For the text-containing cell, return its midpoint in (X, Y) coordinate format. 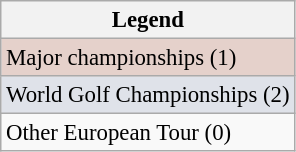
World Golf Championships (2) (148, 95)
Major championships (1) (148, 58)
Other European Tour (0) (148, 133)
Legend (148, 20)
